Determine the [x, y] coordinate at the center of the cell enclosing the given text.  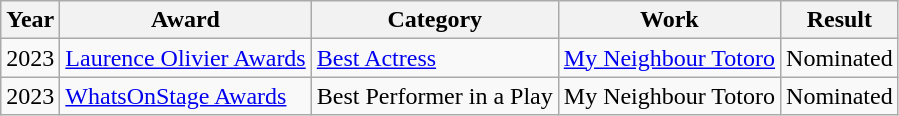
Category [434, 20]
Year [30, 20]
Result [840, 20]
WhatsOnStage Awards [186, 96]
Best Actress [434, 58]
Work [669, 20]
Laurence Olivier Awards [186, 58]
Award [186, 20]
Best Performer in a Play [434, 96]
